Search for the cell housing the specified text and yield its (x, y) center coordinate. 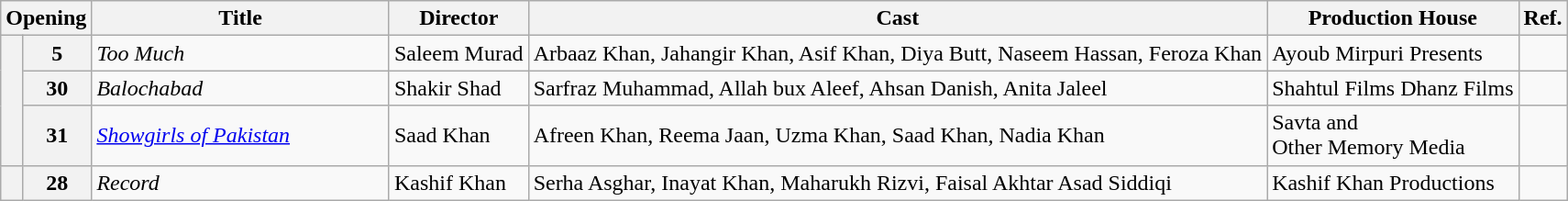
Balochabad (240, 88)
Shakir Shad (458, 88)
Showgirls of Pakistan (240, 136)
Ref. (1542, 18)
Ayoub Mirpuri Presents (1393, 53)
Director (458, 18)
Kashif Khan (458, 183)
Savta andOther Memory Media (1393, 136)
Shahtul Films Dhanz Films (1393, 88)
Saleem Murad (458, 53)
Title (240, 18)
5 (57, 53)
30 (57, 88)
28 (57, 183)
Arbaaz Khan, Jahangir Khan, Asif Khan, Diya Butt, Naseem Hassan, Feroza Khan (898, 53)
Sarfraz Muhammad, Allah bux Aleef, Ahsan Danish, Anita Jaleel (898, 88)
Serha Asghar, Inayat Khan, Maharukh Rizvi, Faisal Akhtar Asad Siddiqi (898, 183)
Cast (898, 18)
Production House (1393, 18)
Kashif Khan Productions (1393, 183)
Saad Khan (458, 136)
Opening (46, 18)
Afreen Khan, Reema Jaan, Uzma Khan, Saad Khan, Nadia Khan (898, 136)
Record (240, 183)
31 (57, 136)
Too Much (240, 53)
